Output the (x, y) coordinate of the center of the cell containing the given text.  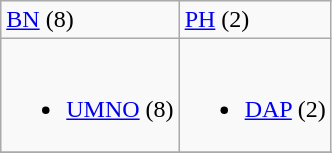
BN (8) (90, 20)
UMNO (8) (90, 96)
PH (2) (255, 20)
DAP (2) (255, 96)
